Output the [X, Y] coordinate of the center of the cell containing the given text.  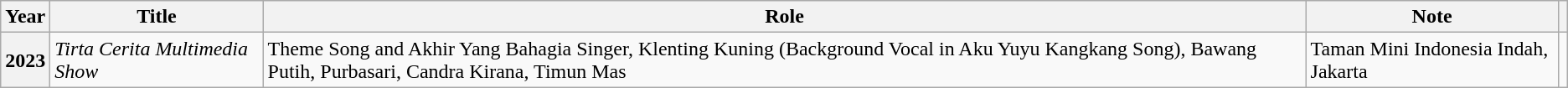
Tirta Cerita Multimedia Show [157, 60]
Title [157, 17]
Year [25, 17]
Note [1432, 17]
Taman Mini Indonesia Indah, Jakarta [1432, 60]
Role [784, 17]
2023 [25, 60]
